Output the (X, Y) coordinate of the center of the cell containing the given text.  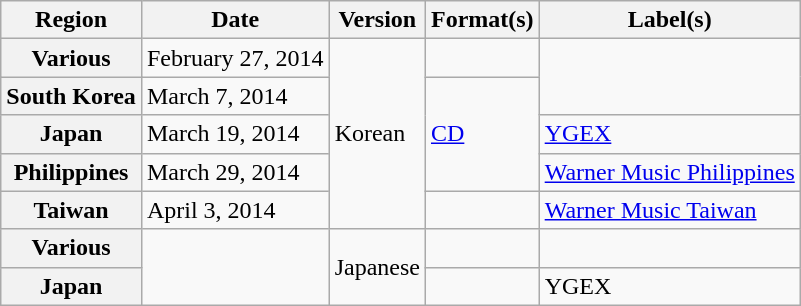
March 19, 2014 (235, 134)
February 27, 2014 (235, 58)
South Korea (72, 96)
Region (72, 20)
March 29, 2014 (235, 172)
Date (235, 20)
Japanese (377, 267)
March 7, 2014 (235, 96)
Warner Music Taiwan (670, 210)
Warner Music Philippines (670, 172)
Format(s) (482, 20)
Taiwan (72, 210)
Version (377, 20)
Korean (377, 134)
CD (482, 134)
April 3, 2014 (235, 210)
Philippines (72, 172)
Label(s) (670, 20)
